Determine the [X, Y] coordinate at the center of the cell enclosing the given text.  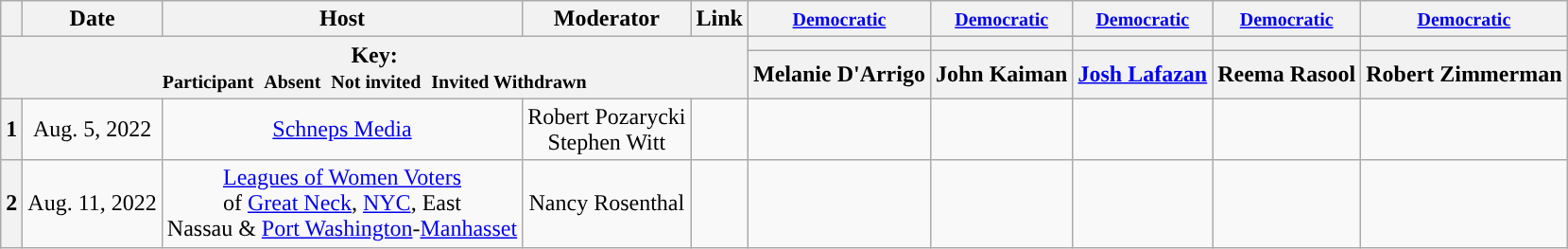
Key: Participant Absent Not invited Invited Withdrawn [374, 68]
Moderator [607, 19]
John Kaiman [1001, 74]
Link [719, 19]
Aug. 11, 2022 [93, 204]
Date [93, 19]
Schneps Media [342, 129]
Josh Lafazan [1143, 74]
Host [342, 19]
Reema Rasool [1287, 74]
Leagues of Women Votersof Great Neck, NYC, EastNassau & Port Washington-Manhasset [342, 204]
1 [11, 129]
Nancy Rosenthal [607, 204]
Melanie D'Arrigo [839, 74]
Robert Zimmerman [1464, 74]
Robert PozaryckiStephen Witt [607, 129]
2 [11, 204]
Aug. 5, 2022 [93, 129]
